Determine the (X, Y) coordinate at the center of the cell enclosing the given text.  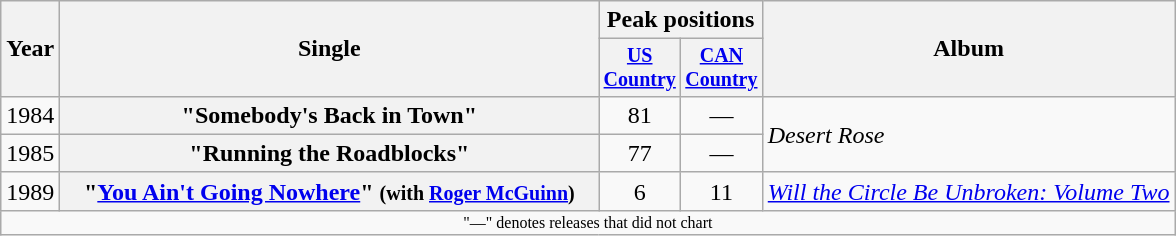
11 (722, 191)
Will the Circle Be Unbroken: Volume Two (968, 191)
Desert Rose (968, 134)
"Running the Roadblocks" (330, 153)
"Somebody's Back in Town" (330, 115)
1989 (30, 191)
"You Ain't Going Nowhere" (with Roger McGuinn) (330, 191)
Single (330, 49)
US Country (640, 68)
1985 (30, 153)
77 (640, 153)
1984 (30, 115)
6 (640, 191)
CAN Country (722, 68)
81 (640, 115)
Peak positions (680, 20)
Album (968, 49)
Year (30, 49)
"—" denotes releases that did not chart (588, 222)
